Detect which cell encompasses the target text, then output its (X, Y) center coordinate. 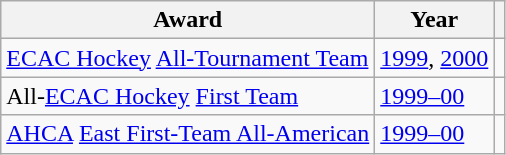
AHCA East First-Team All-American (188, 134)
1999, 2000 (434, 58)
ECAC Hockey All-Tournament Team (188, 58)
Award (188, 20)
All-ECAC Hockey First Team (188, 96)
Year (434, 20)
